Search for the cell housing the specified text and yield its [X, Y] center coordinate. 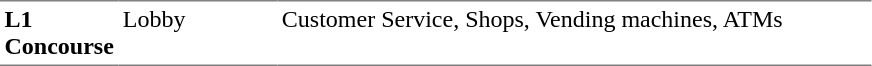
Lobby [198, 33]
Customer Service, Shops, Vending machines, ATMs [574, 33]
L1Concourse [59, 33]
